Provide the (X, Y) coordinate of the cell's center where the given text is located.  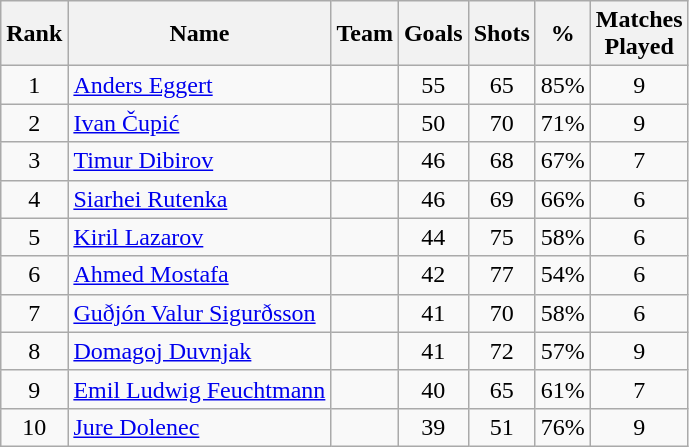
42 (433, 275)
76% (562, 427)
51 (502, 427)
4 (34, 199)
67% (562, 161)
1 (34, 85)
Name (200, 34)
Goals (433, 34)
Ivan Čupić (200, 123)
54% (562, 275)
Anders Eggert (200, 85)
2 (34, 123)
Kiril Lazarov (200, 237)
5 (34, 237)
Guðjón Valur Sigurðsson (200, 313)
71% (562, 123)
85% (562, 85)
Jure Dolenec (200, 427)
Siarhei Rutenka (200, 199)
66% (562, 199)
55 (433, 85)
61% (562, 389)
44 (433, 237)
10 (34, 427)
72 (502, 351)
68 (502, 161)
Emil Ludwig Feuchtmann (200, 389)
8 (34, 351)
Ahmed Mostafa (200, 275)
77 (502, 275)
Team (365, 34)
75 (502, 237)
69 (502, 199)
40 (433, 389)
Rank (34, 34)
Shots (502, 34)
MatchesPlayed (639, 34)
3 (34, 161)
Timur Dibirov (200, 161)
% (562, 34)
Domagoj Duvnjak (200, 351)
50 (433, 123)
57% (562, 351)
39 (433, 427)
